Provide the [x, y] coordinate of the cell's center where the given text is located.  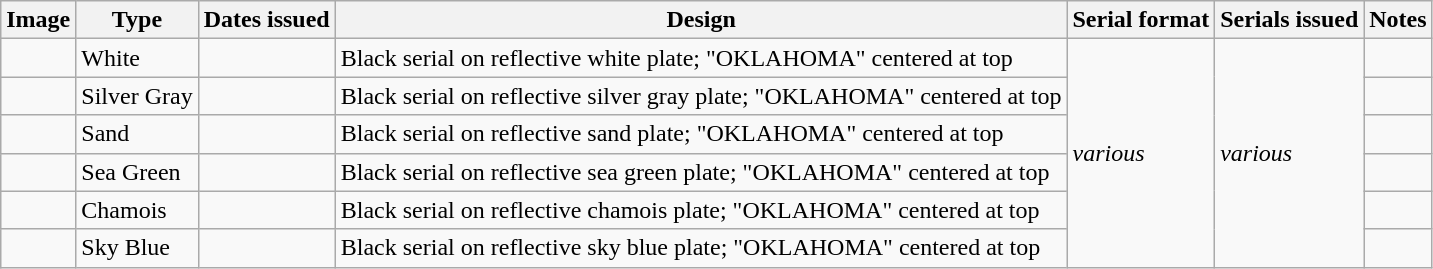
Dates issued [266, 20]
Black serial on reflective sand plate; "OKLAHOMA" centered at top [701, 134]
Black serial on reflective silver gray plate; "OKLAHOMA" centered at top [701, 96]
Sea Green [137, 172]
Serials issued [1290, 20]
Design [701, 20]
Black serial on reflective sea green plate; "OKLAHOMA" centered at top [701, 172]
Notes [1398, 20]
Chamois [137, 210]
Sky Blue [137, 248]
Image [38, 20]
Black serial on reflective sky blue plate; "OKLAHOMA" centered at top [701, 248]
White [137, 58]
Sand [137, 134]
Black serial on reflective chamois plate; "OKLAHOMA" centered at top [701, 210]
Serial format [1141, 20]
Type [137, 20]
Black serial on reflective white plate; "OKLAHOMA" centered at top [701, 58]
Silver Gray [137, 96]
